Extract the [x, y] coordinate from the center of the cell holding the provided text.  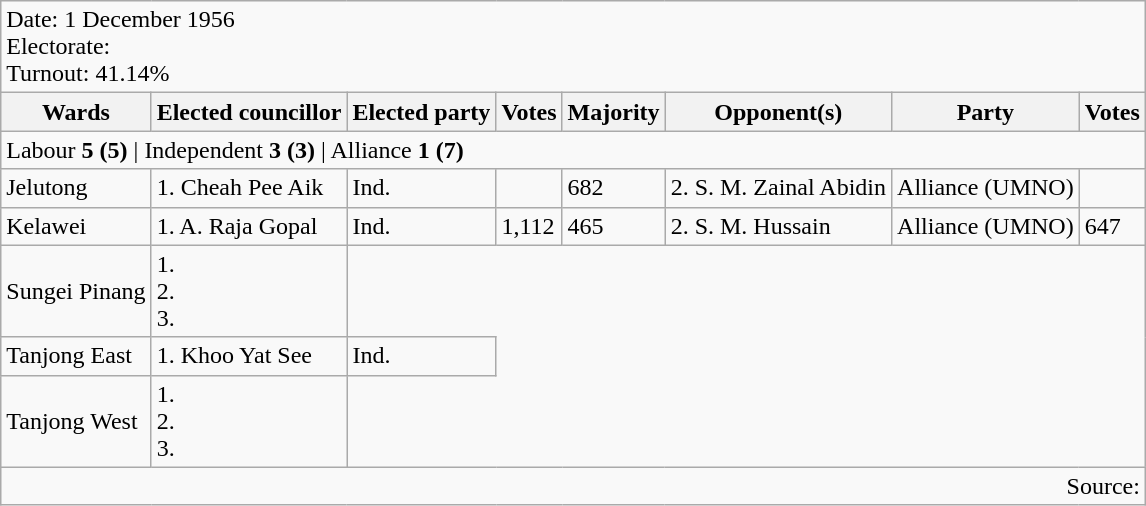
Opponent(s) [778, 112]
1,112 [529, 226]
Kelawei [76, 226]
Jelutong [76, 188]
Source: [574, 486]
1. A. Raja Gopal [249, 226]
Tanjong East [76, 356]
1. Cheah Pee Aik [249, 188]
Date: 1 December 1956Electorate: Turnout: 41.14% [574, 47]
Sungei Pinang [76, 291]
647 [1112, 226]
Party [986, 112]
Tanjong West [76, 421]
682 [614, 188]
1. Khoo Yat See [249, 356]
Labour 5 (5) | Independent 3 (3) | Alliance 1 (7) [574, 150]
Elected councillor [249, 112]
Elected party [422, 112]
Majority [614, 112]
2. S. M. Hussain [778, 226]
Wards [76, 112]
465 [614, 226]
2. S. M. Zainal Abidin [778, 188]
